Locate the cell with the specified text and output its (x, y) center coordinate. 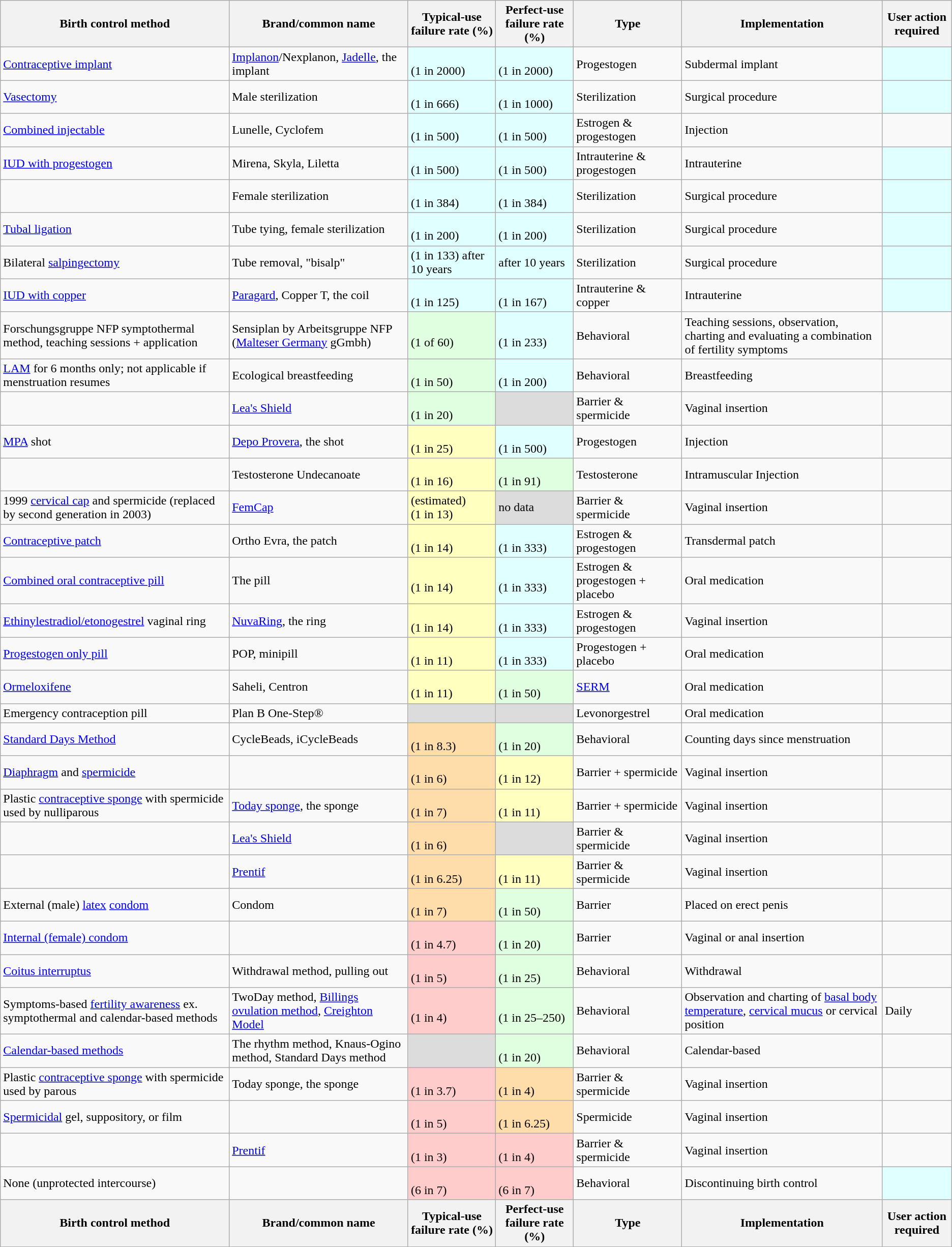
NuvaRing, the ring (319, 620)
(1 in 91) (535, 475)
IUD with progestogen (115, 163)
Ormeloxifene (115, 687)
Plastic contraceptive sponge with spermicide used by nulliparous (115, 806)
Withdrawal method, pulling out (319, 970)
Tube removal, "bisalp" (319, 262)
Saheli, Centron (319, 687)
Testosterone (628, 475)
Estrogen & progestogen + placebo (628, 581)
IUD with copper (115, 295)
Internal (female) condom (115, 938)
MPA shot (115, 441)
Intramuscular Injection (782, 475)
(1 in 125) (452, 295)
Levonorgestrel (628, 713)
(1 in 167) (535, 295)
after 10 years (535, 262)
Spermicidal gel, suppository, or film (115, 1117)
None (unprotected intercourse) (115, 1183)
Teaching sessions, observation, charting and evaluating a combination of fertility symptoms (782, 335)
Transdermal patch (782, 541)
(1 in 25–250) (535, 1011)
Spermicide (628, 1117)
(1 in 3) (452, 1150)
(1 in 16) (452, 475)
Calendar-based methods (115, 1051)
Intrauterine & copper (628, 295)
Progestogen + placebo (628, 654)
Vasectomy (115, 97)
Vaginal or anal insertion (782, 938)
Symptoms-based fertility awareness ex. symptothermal and calendar-based methods (115, 1011)
Intrauterine & progestogen (628, 163)
(1 in 1000) (535, 97)
(estimated) (1 in 13) (452, 508)
Tube tying, female sterilization (319, 229)
Daily (917, 1011)
(1 in 8.3) (452, 739)
Subdermal implant (782, 64)
TwoDay method, Billings ovulation method, Creighton Model (319, 1011)
Forschungsgruppe NFP symptothermal method, teaching sessions + application (115, 335)
Paragard, Copper T, the coil (319, 295)
FemCap (319, 508)
Ethinylestradiol/etonogestrel vaginal ring (115, 620)
Sensiplan by Arbeitsgruppe NFP (Malteser Germany gGmbh) (319, 335)
Ecological breastfeeding (319, 375)
Condom (319, 904)
Tubal ligation (115, 229)
(1 in 133) after 10 years (452, 262)
Depo Provera, the shot (319, 441)
Breastfeeding (782, 375)
Implanon/Nexplanon, Jadelle, the implant (319, 64)
Progestogen only pill (115, 654)
Contraceptive patch (115, 541)
Female sterilization (319, 196)
Plastic contraceptive sponge with spermicide used by parous (115, 1084)
Observation and charting of basal body temperature, cervical mucus or cervical position (782, 1011)
(1 in 666) (452, 97)
Plan B One-Step® (319, 713)
Mirena, Skyla, Liletta (319, 163)
Combined injectable (115, 130)
(1 in 3.7) (452, 1084)
SERM (628, 687)
1999 cervical cap and spermicide (replaced by second generation in 2003) (115, 508)
Calendar-based (782, 1051)
Diaphragm and spermicide (115, 772)
Withdrawal (782, 970)
Standard Days Method (115, 739)
Combined oral contraceptive pill (115, 581)
no data (535, 508)
Lunelle, Cyclofem (319, 130)
CycleBeads, iCycleBeads (319, 739)
The rhythm method, Knaus-Ogino method, Standard Days method (319, 1051)
Contraceptive implant (115, 64)
(1 of 60) (452, 335)
Emergency contraception pill (115, 713)
Coitus interruptus (115, 970)
Testosterone Undecanoate (319, 475)
External (male) latex condom (115, 904)
(1 in 4.7) (452, 938)
Male sterilization (319, 97)
LAM for 6 months only; not applicable if menstruation resumes (115, 375)
Placed on erect penis (782, 904)
POP, minipill (319, 654)
Counting days since menstruation (782, 739)
(1 in 233) (535, 335)
(1 in 12) (535, 772)
Bilateral salpingectomy (115, 262)
Discontinuing birth control (782, 1183)
Ortho Evra, the patch (319, 541)
The pill (319, 581)
